Determine the (X, Y) coordinate at the center of the cell enclosing the given text.  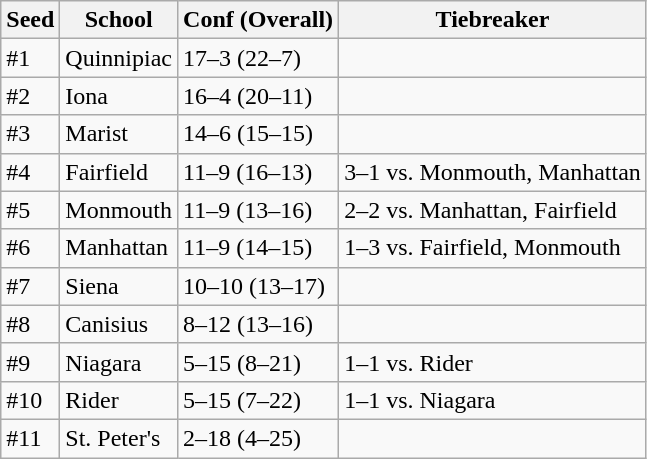
11–9 (14–15) (258, 248)
10–10 (13–17) (258, 286)
17–3 (22–7) (258, 58)
Rider (119, 400)
8–12 (13–16) (258, 324)
#10 (30, 400)
3–1 vs. Monmouth, Manhattan (493, 172)
5–15 (7–22) (258, 400)
Marist (119, 134)
St. Peter's (119, 438)
Quinnipiac (119, 58)
School (119, 20)
#7 (30, 286)
#8 (30, 324)
#3 (30, 134)
Tiebreaker (493, 20)
#9 (30, 362)
#6 (30, 248)
#5 (30, 210)
16–4 (20–11) (258, 96)
#1 (30, 58)
#2 (30, 96)
11–9 (16–13) (258, 172)
Iona (119, 96)
11–9 (13–16) (258, 210)
#11 (30, 438)
2–2 vs. Manhattan, Fairfield (493, 210)
1–3 vs. Fairfield, Monmouth (493, 248)
Siena (119, 286)
1–1 vs. Rider (493, 362)
Fairfield (119, 172)
Conf (Overall) (258, 20)
5–15 (8–21) (258, 362)
1–1 vs. Niagara (493, 400)
2–18 (4–25) (258, 438)
#4 (30, 172)
Niagara (119, 362)
Canisius (119, 324)
Monmouth (119, 210)
Manhattan (119, 248)
14–6 (15–15) (258, 134)
Seed (30, 20)
